Detect which cell encompasses the target text, then output its (X, Y) center coordinate. 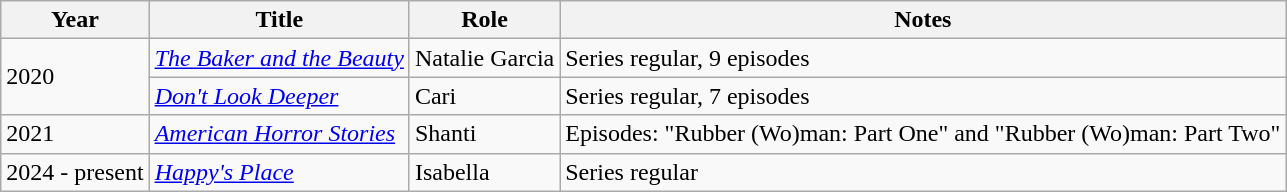
Year (75, 20)
Cari (484, 96)
Notes (923, 20)
Happy's Place (279, 172)
Don't Look Deeper (279, 96)
Episodes: "Rubber (Wo)man: Part One" and "Rubber (Wo)man: Part Two" (923, 134)
Shanti (484, 134)
2021 (75, 134)
Series regular, 7 episodes (923, 96)
Isabella (484, 172)
Series regular (923, 172)
Role (484, 20)
American Horror Stories (279, 134)
Series regular, 9 episodes (923, 58)
The Baker and the Beauty (279, 58)
2020 (75, 77)
2024 - present (75, 172)
Natalie Garcia (484, 58)
Title (279, 20)
